Detect which cell encompasses the target text, then output its (X, Y) center coordinate. 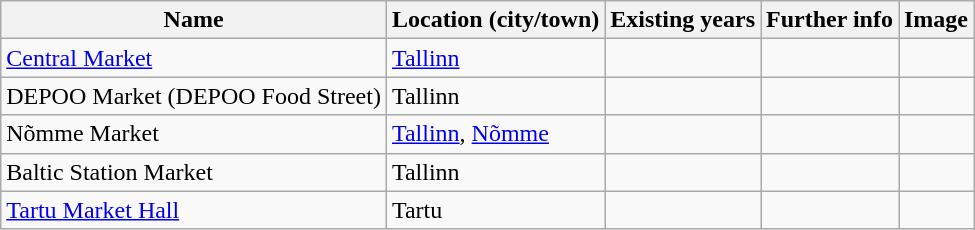
Baltic Station Market (194, 172)
Tallinn, Nõmme (495, 134)
Existing years (683, 20)
Name (194, 20)
Further info (830, 20)
Location (city/town) (495, 20)
Image (936, 20)
Tartu Market Hall (194, 210)
DEPOO Market (DEPOO Food Street) (194, 96)
Nõmme Market (194, 134)
Central Market (194, 58)
Tartu (495, 210)
